Search for the cell housing the specified text and yield its (X, Y) center coordinate. 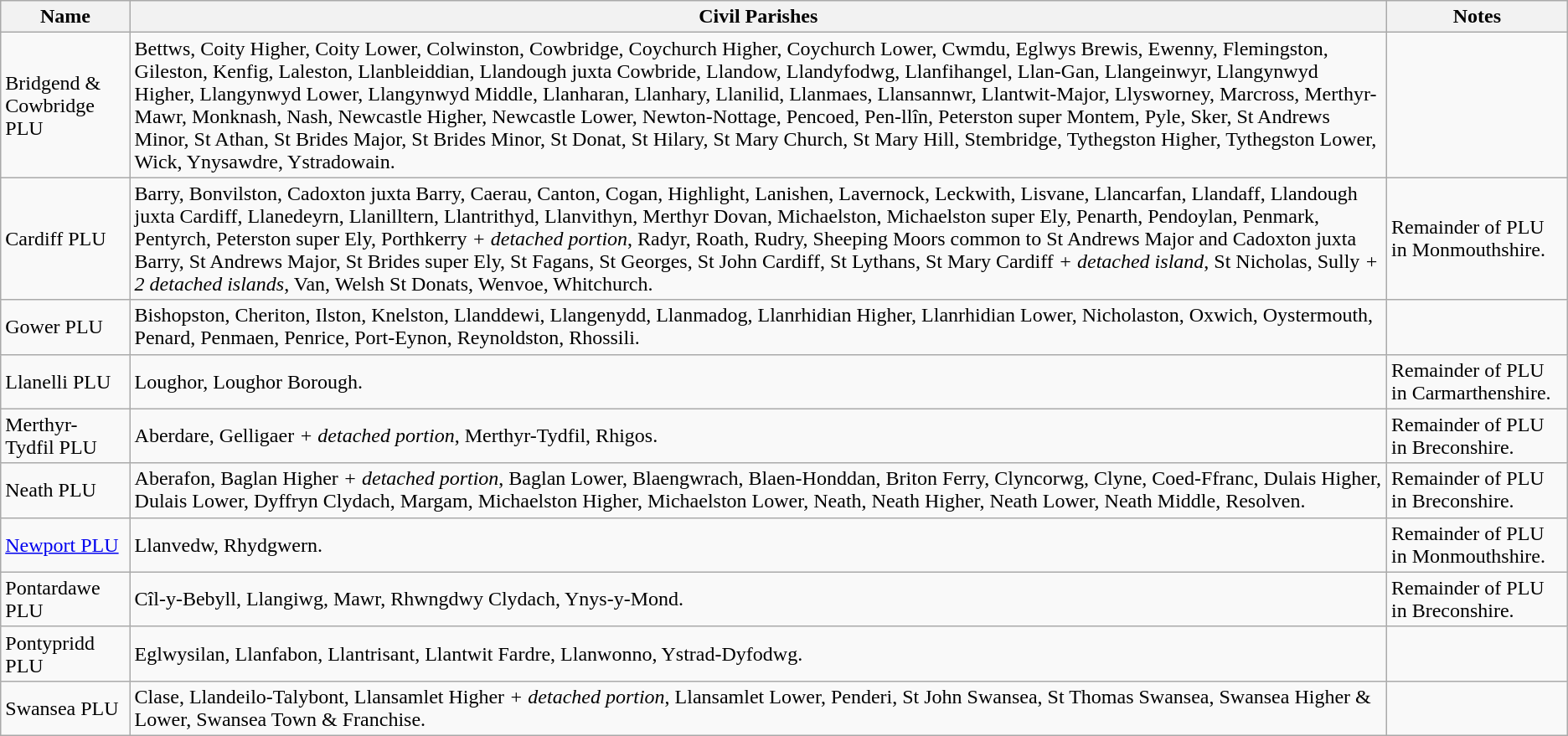
Pontardawe PLU (65, 600)
Loughor, Loughor Borough. (758, 382)
Name (65, 17)
Bridgend & Cowbridge PLU (65, 106)
Llanvedw, Rhydgwern. (758, 544)
Cardiff PLU (65, 239)
Notes (1477, 17)
Civil Parishes (758, 17)
Cîl-y-Bebyll, Llangiwg, Mawr, Rhwngdwy Clydach, Ynys-y-Mond. (758, 600)
Llanelli PLU (65, 382)
Remainder of PLU in Carmarthenshire. (1477, 382)
Neath PLU (65, 491)
Gower PLU (65, 327)
Eglwysilan, Llanfabon, Llantrisant, Llantwit Fardre, Llanwonno, Ystrad-Dyfodwg. (758, 653)
Newport PLU (65, 544)
Swansea PLU (65, 708)
Aberdare, Gelligaer + detached portion, Merthyr-Tydfil, Rhigos. (758, 435)
Pontypridd PLU (65, 653)
Merthyr-Tydfil PLU (65, 435)
